For the text-containing cell, return its midpoint in (x, y) coordinate format. 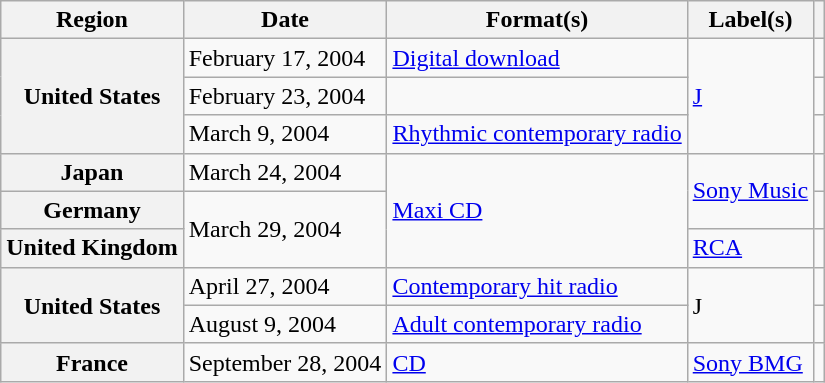
April 27, 2004 (285, 286)
Maxi CD (537, 210)
March 9, 2004 (285, 134)
March 29, 2004 (285, 229)
Japan (92, 172)
Sony Music (750, 191)
March 24, 2004 (285, 172)
RCA (750, 248)
France (92, 362)
August 9, 2004 (285, 324)
Format(s) (537, 20)
February 17, 2004 (285, 58)
Label(s) (750, 20)
February 23, 2004 (285, 96)
Germany (92, 210)
Rhythmic contemporary radio (537, 134)
Adult contemporary radio (537, 324)
Date (285, 20)
Region (92, 20)
United Kingdom (92, 248)
Sony BMG (750, 362)
Digital download (537, 58)
Contemporary hit radio (537, 286)
CD (537, 362)
September 28, 2004 (285, 362)
